From the cell containing the given text, extract its center point as (x, y) coordinate. 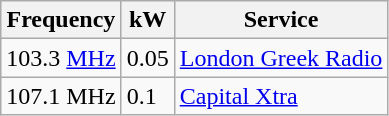
Service (281, 20)
Capital Xtra (281, 96)
107.1 MHz (61, 96)
Frequency (61, 20)
0.05 (148, 58)
kW (148, 20)
London Greek Radio (281, 58)
103.3 MHz (61, 58)
0.1 (148, 96)
